Provide the [X, Y] coordinate of the cell's center where the given text is located.  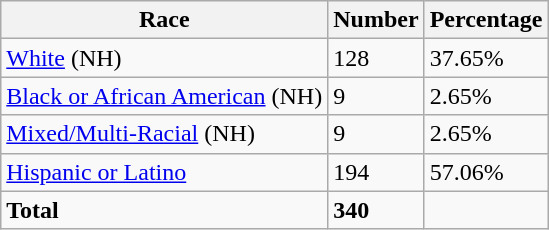
Race [164, 20]
Hispanic or Latino [164, 172]
128 [376, 58]
57.06% [486, 172]
Black or African American (NH) [164, 96]
194 [376, 172]
Mixed/Multi-Racial (NH) [164, 134]
Total [164, 210]
37.65% [486, 58]
Percentage [486, 20]
340 [376, 210]
White (NH) [164, 58]
Number [376, 20]
